Locate the cell with the specified text and output its [X, Y] center coordinate. 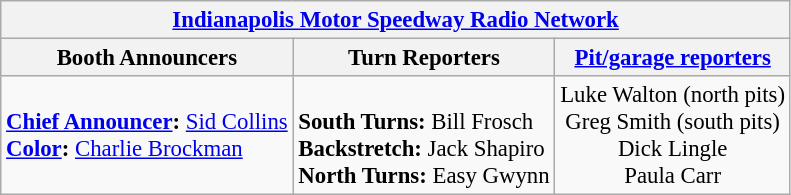
South Turns: Bill Frosch Backstretch: Jack Shapiro North Turns: Easy Gwynn [424, 136]
Pit/garage reporters [673, 58]
Turn Reporters [424, 58]
Indianapolis Motor Speedway Radio Network [396, 20]
Booth Announcers [147, 58]
Chief Announcer: Sid Collins Color: Charlie Brockman [147, 136]
Luke Walton (north pits)Greg Smith (south pits)Dick LinglePaula Carr [673, 136]
